Return the (X, Y) coordinate for the center point of the cell that contains the specified text.  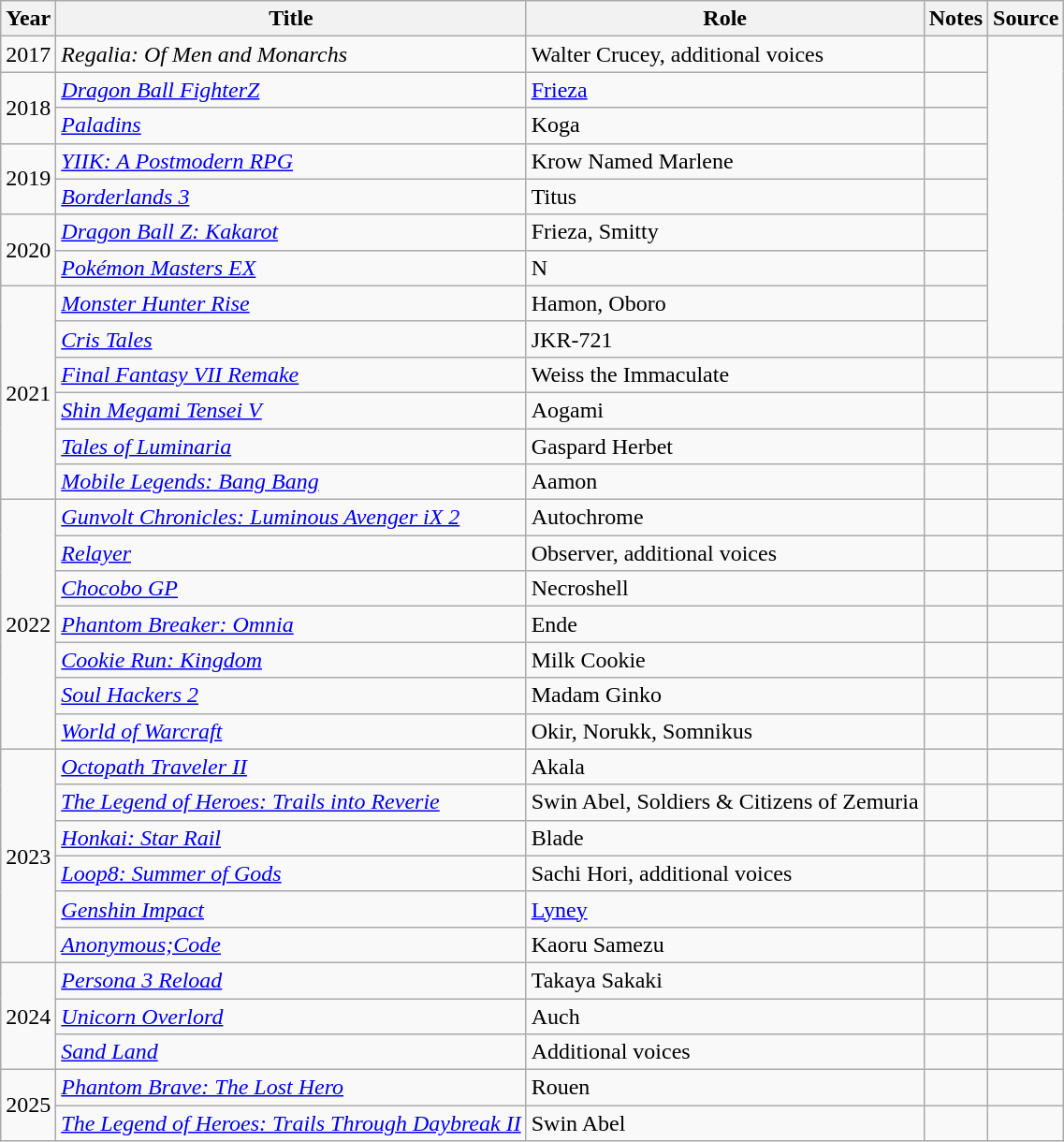
Cookie Run: Kingdom (291, 660)
2018 (28, 108)
Gaspard Herbet (724, 447)
Additional voices (724, 1052)
Octopath Traveler II (291, 767)
Lyney (724, 909)
Swin Abel, Soldiers & Citizens of Zemuria (724, 802)
Koga (724, 125)
Ende (724, 624)
Honkai: Star Rail (291, 838)
Loop8: Summer of Gods (291, 873)
Hamon, Oboro (724, 303)
Notes (955, 19)
Paladins (291, 125)
Year (28, 19)
YIIK: A Postmodern RPG (291, 161)
Weiss the Immaculate (724, 374)
Aamon (724, 482)
Phantom Breaker: Omnia (291, 624)
Phantom Brave: The Lost Hero (291, 1088)
2020 (28, 250)
2022 (28, 624)
The Legend of Heroes: Trails Through Daybreak II (291, 1123)
Sachi Hori, additional voices (724, 873)
Akala (724, 767)
Dragon Ball Z: Kakarot (291, 232)
Krow Named Marlene (724, 161)
Tales of Luminaria (291, 447)
2019 (28, 179)
Soul Hackers 2 (291, 695)
Madam Ginko (724, 695)
Monster Hunter Rise (291, 303)
2021 (28, 392)
Borderlands 3 (291, 197)
Chocobo GP (291, 589)
Kaoru Samezu (724, 944)
2017 (28, 54)
Title (291, 19)
Genshin Impact (291, 909)
Shin Megami Tensei V (291, 410)
Final Fantasy VII Remake (291, 374)
2025 (28, 1105)
Observer, additional voices (724, 553)
Frieza (724, 90)
2023 (28, 856)
The Legend of Heroes: Trails into Reverie (291, 802)
Blade (724, 838)
Regalia: Of Men and Monarchs (291, 54)
Persona 3 Reload (291, 980)
Necroshell (724, 589)
Cris Tales (291, 339)
World of Warcraft (291, 731)
Auch (724, 1016)
Mobile Legends: Bang Bang (291, 482)
Relayer (291, 553)
Role (724, 19)
Rouen (724, 1088)
Walter Crucey, additional voices (724, 54)
Titus (724, 197)
Gunvolt Chronicles: Luminous Avenger iX 2 (291, 518)
Autochrome (724, 518)
Okir, Norukk, Somnikus (724, 731)
Takaya Sakaki (724, 980)
Aogami (724, 410)
2024 (28, 1016)
Swin Abel (724, 1123)
Dragon Ball FighterZ (291, 90)
Sand Land (291, 1052)
Frieza, Smitty (724, 232)
Unicorn Overlord (291, 1016)
N (724, 268)
Pokémon Masters EX (291, 268)
Source (1026, 19)
Milk Cookie (724, 660)
Anonymous;Code (291, 944)
JKR-721 (724, 339)
